Extract the [X, Y] coordinate from the center of the cell holding the provided text.  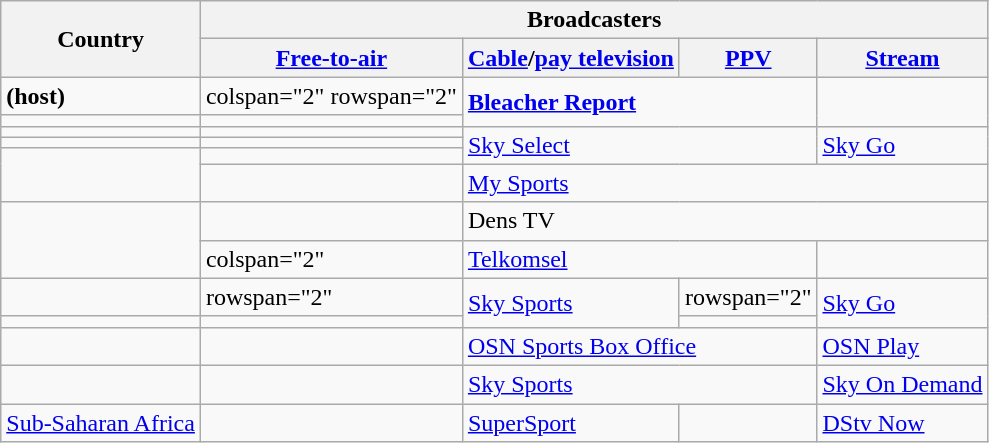
colspan="2" rowspan="2" [331, 96]
Telkomsel [640, 259]
OSN Sports Box Office [640, 346]
Bleacher Report [640, 102]
My Sports [725, 183]
colspan="2" [331, 259]
Sky Select [640, 145]
Cable/pay television [570, 58]
Country [101, 39]
DStv Now [902, 423]
(host) [101, 96]
Dens TV [725, 221]
PPV [748, 58]
Free-to-air [331, 58]
OSN Play [902, 346]
Sky On Demand [902, 384]
Stream [902, 58]
Sub-Saharan Africa [101, 423]
Broadcasters [594, 20]
SuperSport [570, 423]
